Detect which cell encompasses the target text, then output its (X, Y) center coordinate. 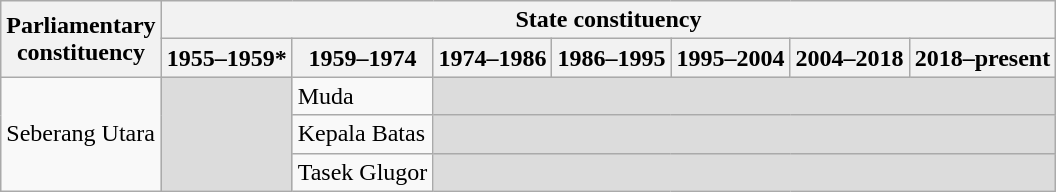
1995–2004 (730, 58)
Seberang Utara (81, 134)
2018–present (982, 58)
1959–1974 (362, 58)
1974–1986 (492, 58)
1986–1995 (612, 58)
Kepala Batas (362, 134)
Muda (362, 96)
Parliamentaryconstituency (81, 39)
2004–2018 (850, 58)
Tasek Glugor (362, 172)
State constituency (608, 20)
1955–1959* (226, 58)
